Output the (x, y) coordinate of the center of the cell containing the given text.  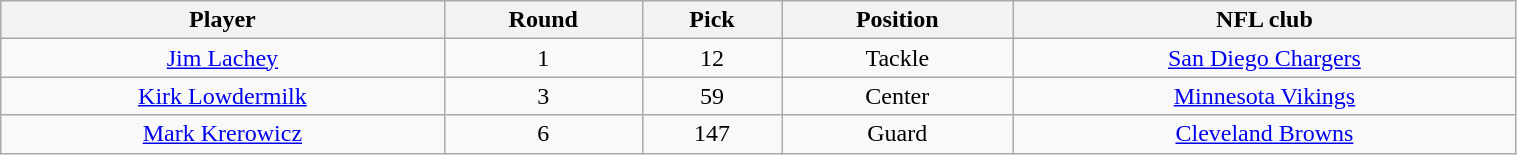
59 (712, 96)
Player (222, 20)
12 (712, 58)
Tackle (898, 58)
NFL club (1264, 20)
Pick (712, 20)
Mark Krerowicz (222, 134)
Jim Lachey (222, 58)
Kirk Lowdermilk (222, 96)
San Diego Chargers (1264, 58)
147 (712, 134)
6 (543, 134)
Center (898, 96)
Position (898, 20)
3 (543, 96)
Guard (898, 134)
Minnesota Vikings (1264, 96)
1 (543, 58)
Cleveland Browns (1264, 134)
Round (543, 20)
